Capture the cell that displays the provided text and extract its [x, y] central coordinate. 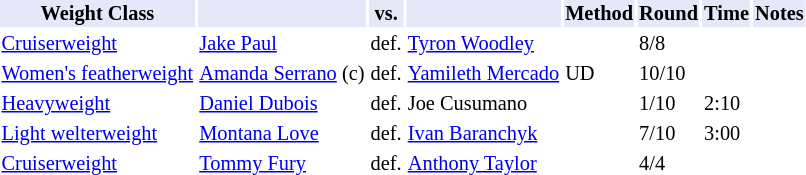
3:00 [727, 134]
UD [600, 74]
Tyron Woodley [483, 44]
Jake Paul [282, 44]
2:10 [727, 104]
Cruiserweight [98, 44]
1/10 [669, 104]
Weight Class [98, 14]
vs. [386, 14]
Daniel Dubois [282, 104]
Yamileth Mercado [483, 74]
Amanda Serrano (c) [282, 74]
7/10 [669, 134]
Round [669, 14]
8/8 [669, 44]
Time [727, 14]
Method [600, 14]
Joe Cusumano [483, 104]
Women's featherweight [98, 74]
Ivan Baranchyk [483, 134]
Heavyweight [98, 104]
10/10 [669, 74]
Notes [779, 14]
Light welterweight [98, 134]
Montana Love [282, 134]
